Pinpoint the cell where the given text exists, returning its (X, Y) midpoint coordinate. 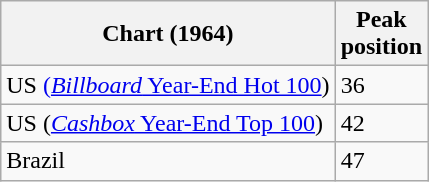
42 (381, 123)
US (Cashbox Year-End Top 100) (168, 123)
Chart (1964) (168, 34)
Peakposition (381, 34)
US (Billboard Year-End Hot 100) (168, 85)
47 (381, 161)
Brazil (168, 161)
36 (381, 85)
